Detect which cell encompasses the target text, then output its [X, Y] center coordinate. 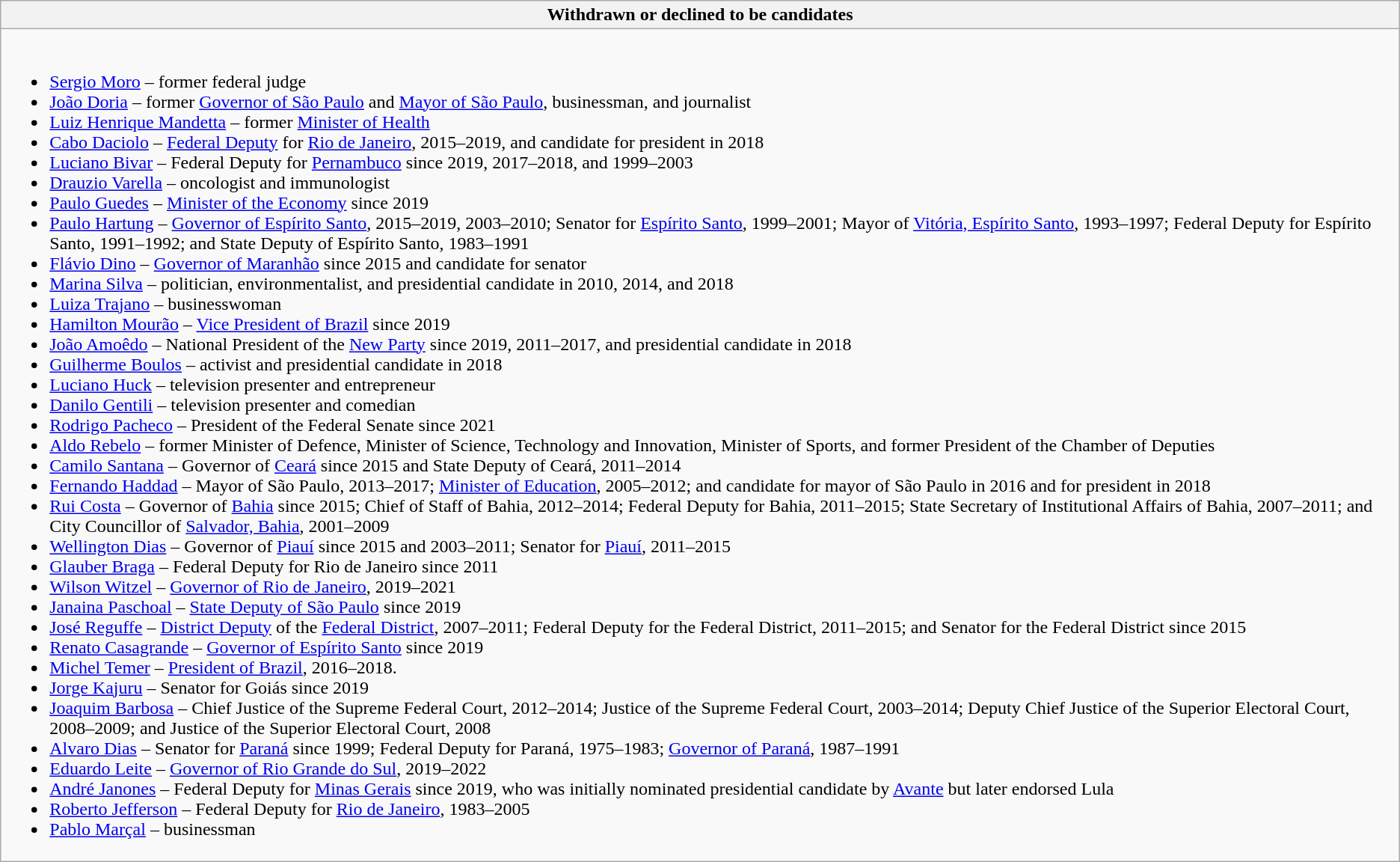
Withdrawn or declined to be candidates [700, 15]
